Search for the cell housing the specified text and yield its [X, Y] center coordinate. 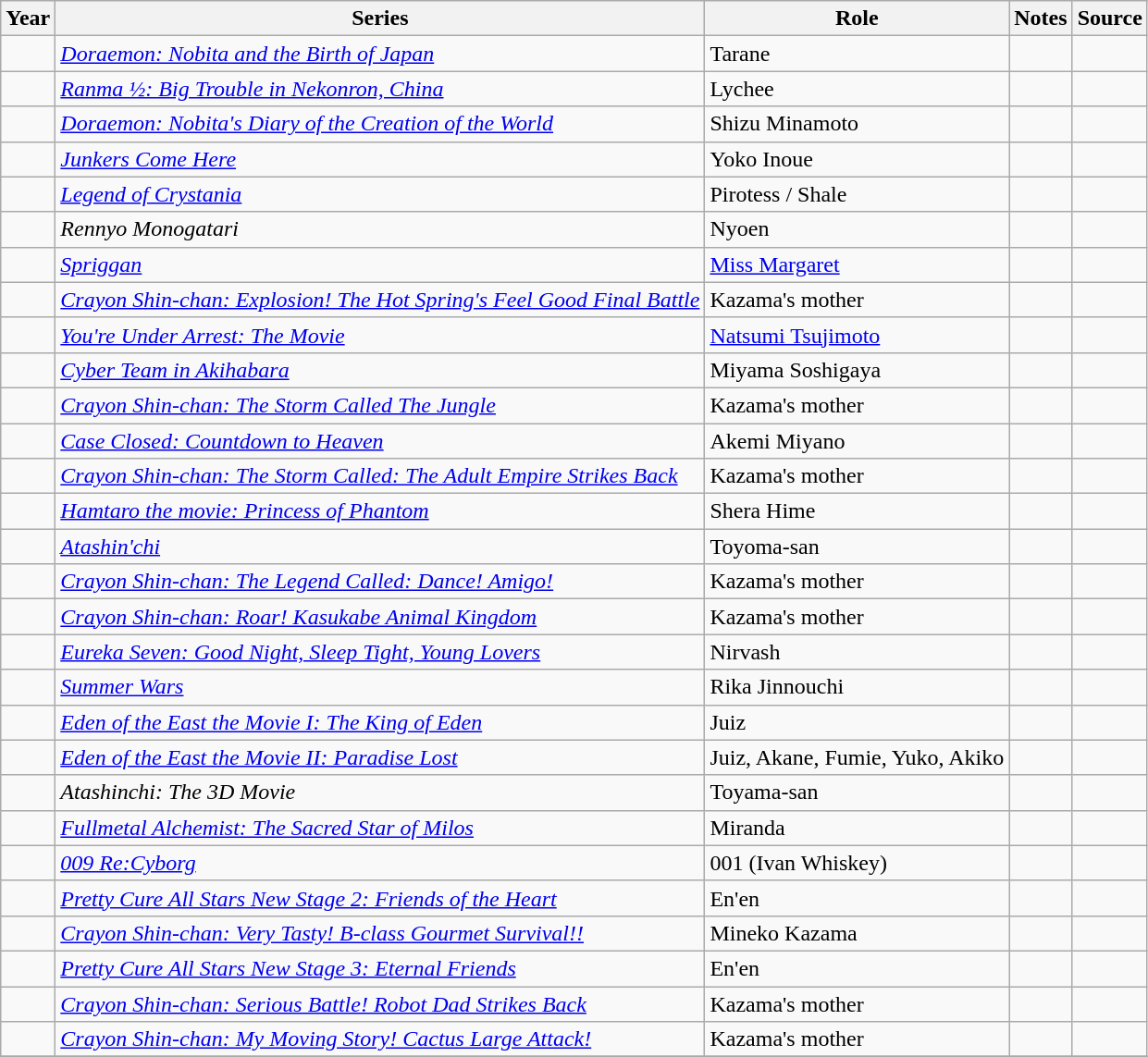
Juiz, Akane, Fumie, Yuko, Akiko [857, 757]
Crayon Shin-chan: The Storm Called The Jungle [380, 405]
Atashinchi: The 3D Movie [380, 793]
Crayon Shin-chan: Very Tasty! B-class Gourmet Survival!! [380, 933]
Hamtaro the movie: Princess of Phantom [380, 511]
Crayon Shin-chan: The Legend Called: Dance! Amigo! [380, 582]
Crayon Shin-chan: Roar! Kasukabe Animal Kingdom [380, 617]
Atashin'chi [380, 547]
Ranma ½: Big Trouble in Nekonron, China [380, 89]
Eden of the East the Movie I: The King of Eden [380, 722]
001 (Ivan Whiskey) [857, 863]
Shizu Minamoto [857, 124]
You're Under Arrest: The Movie [380, 335]
Toyoma-san [857, 547]
Rika Jinnouchi [857, 687]
Juiz [857, 722]
Fullmetal Alchemist: The Sacred Star of Milos [380, 828]
Lychee [857, 89]
Pretty Cure All Stars New Stage 2: Friends of the Heart [380, 898]
Toyama-san [857, 793]
Doraemon: Nobita's Diary of the Creation of the World [380, 124]
Crayon Shin-chan: Serious Battle! Robot Dad Strikes Back [380, 1003]
Miranda [857, 828]
Miyama Soshigaya [857, 370]
Mineko Kazama [857, 933]
Crayon Shin-chan: Explosion! The Hot Spring's Feel Good Final Battle [380, 300]
Eureka Seven: Good Night, Sleep Tight, Young Lovers [380, 652]
Role [857, 18]
Year [28, 18]
Crayon Shin-chan: My Moving Story! Cactus Large Attack! [380, 1039]
Tarane [857, 54]
Series [380, 18]
Junkers Come Here [380, 159]
Pirotess / Shale [857, 194]
Case Closed: Countdown to Heaven [380, 441]
Notes [1041, 18]
Miss Margaret [857, 264]
009 Re:Cyborg [380, 863]
Yoko Inoue [857, 159]
Source [1110, 18]
Legend of Crystania [380, 194]
Spriggan [380, 264]
Rennyo Monogatari [380, 229]
Akemi Miyano [857, 441]
Shera Hime [857, 511]
Pretty Cure All Stars New Stage 3: Eternal Friends [380, 968]
Crayon Shin-chan: The Storm Called: The Adult Empire Strikes Back [380, 476]
Natsumi Tsujimoto [857, 335]
Nyoen [857, 229]
Eden of the East the Movie II: Paradise Lost [380, 757]
Summer Wars [380, 687]
Doraemon: Nobita and the Birth of Japan [380, 54]
Nirvash [857, 652]
Cyber Team in Akihabara [380, 370]
